Detect which cell encompasses the target text, then output its (X, Y) center coordinate. 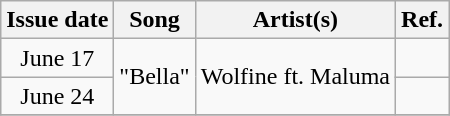
"Bella" (154, 77)
Issue date (58, 20)
Song (154, 20)
Wolfine ft. Maluma (295, 77)
June 17 (58, 58)
Artist(s) (295, 20)
June 24 (58, 96)
Ref. (422, 20)
